Output the [x, y] coordinate of the center of the cell containing the given text.  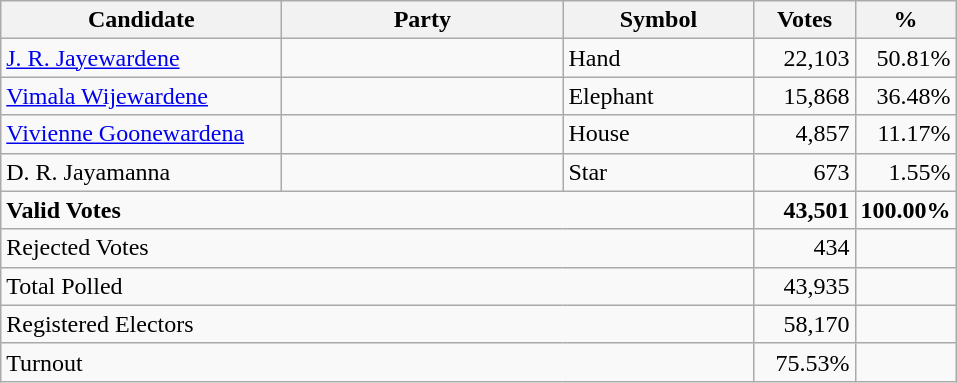
% [906, 20]
House [658, 134]
22,103 [804, 58]
50.81% [906, 58]
Vivienne Goonewardena [142, 134]
11.17% [906, 134]
Candidate [142, 20]
Turnout [378, 362]
100.00% [906, 210]
43,501 [804, 210]
4,857 [804, 134]
Star [658, 172]
J. R. Jayewardene [142, 58]
D. R. Jayamanna [142, 172]
1.55% [906, 172]
Votes [804, 20]
15,868 [804, 96]
Symbol [658, 20]
Registered Electors [378, 324]
Hand [658, 58]
673 [804, 172]
434 [804, 248]
75.53% [804, 362]
Vimala Wijewardene [142, 96]
Party [422, 20]
58,170 [804, 324]
43,935 [804, 286]
Valid Votes [378, 210]
Total Polled [378, 286]
Elephant [658, 96]
36.48% [906, 96]
Rejected Votes [378, 248]
